Return the [x, y] coordinate for the center point of the cell that contains the specified text.  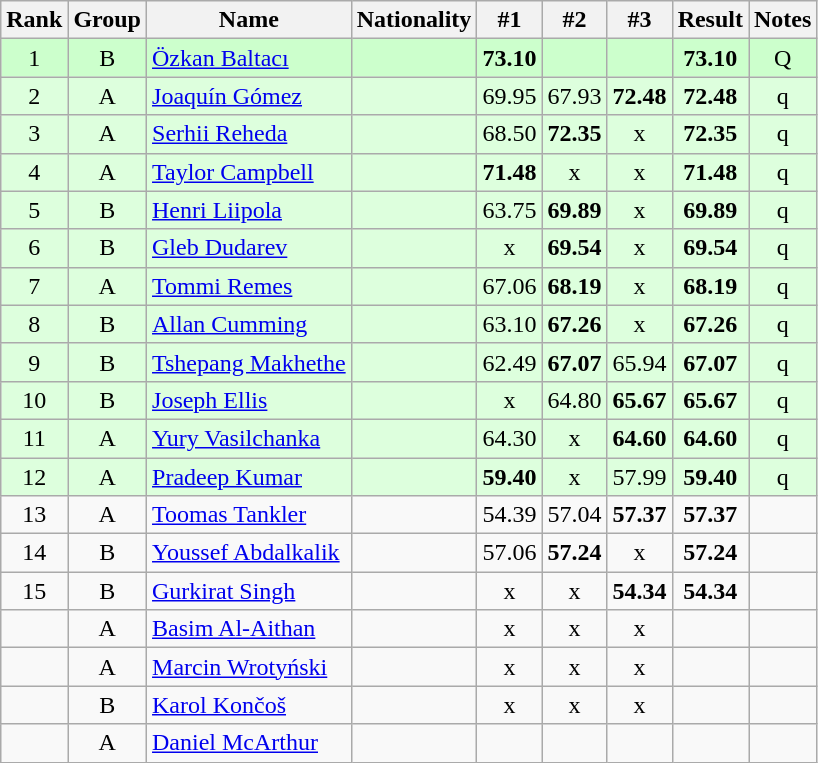
54.39 [510, 515]
57.99 [640, 477]
13 [34, 515]
12 [34, 477]
Pradeep Kumar [250, 477]
63.75 [510, 210]
Taylor Campbell [250, 172]
Özkan Baltacı [250, 58]
69.95 [510, 96]
#3 [640, 20]
Henri Liipola [250, 210]
67.93 [574, 96]
Name [250, 20]
10 [34, 400]
4 [34, 172]
64.30 [510, 438]
Daniel McArthur [250, 743]
Gurkirat Singh [250, 591]
Rank [34, 20]
Allan Cumming [250, 324]
68.50 [510, 134]
Joaquín Gómez [250, 96]
Youssef Abdalkalik [250, 553]
Serhii Reheda [250, 134]
Basim Al-Aithan [250, 629]
14 [34, 553]
11 [34, 438]
57.04 [574, 515]
6 [34, 248]
Nationality [414, 20]
67.06 [510, 286]
2 [34, 96]
9 [34, 362]
5 [34, 210]
Marcin Wrotyński [250, 667]
15 [34, 591]
Group [108, 20]
Toomas Tankler [250, 515]
Q [782, 58]
1 [34, 58]
62.49 [510, 362]
Tommi Remes [250, 286]
64.80 [574, 400]
Karol Končoš [250, 705]
63.10 [510, 324]
7 [34, 286]
#1 [510, 20]
65.94 [640, 362]
3 [34, 134]
Tshepang Makhethe [250, 362]
Notes [782, 20]
Joseph Ellis [250, 400]
Result [710, 20]
57.06 [510, 553]
Yury Vasilchanka [250, 438]
#2 [574, 20]
8 [34, 324]
Gleb Dudarev [250, 248]
